Determine the [x, y] coordinate at the center of the cell enclosing the given text.  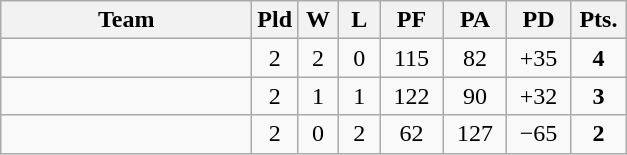
3 [598, 96]
PA [475, 20]
Pld [275, 20]
L [360, 20]
Team [126, 20]
82 [475, 58]
Pts. [598, 20]
W [318, 20]
+35 [539, 58]
62 [412, 134]
127 [475, 134]
90 [475, 96]
4 [598, 58]
PF [412, 20]
122 [412, 96]
115 [412, 58]
PD [539, 20]
+32 [539, 96]
−65 [539, 134]
